Search for the cell housing the specified text and yield its [X, Y] center coordinate. 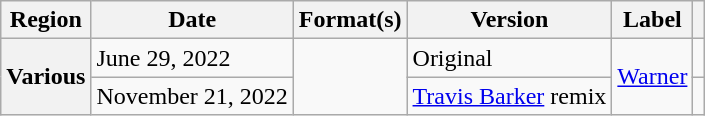
Region [46, 20]
Travis Barker remix [510, 96]
Label [652, 20]
June 29, 2022 [192, 58]
Version [510, 20]
Original [510, 58]
Date [192, 20]
Format(s) [350, 20]
Warner [652, 77]
Various [46, 77]
November 21, 2022 [192, 96]
